Search for the cell housing the specified text and yield its [x, y] center coordinate. 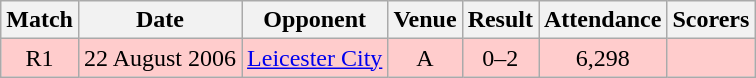
Venue [425, 20]
Result [500, 20]
Attendance [602, 20]
0–2 [500, 58]
Scorers [711, 20]
A [425, 58]
Date [160, 20]
Opponent [315, 20]
Leicester City [315, 58]
Match [40, 20]
22 August 2006 [160, 58]
6,298 [602, 58]
R1 [40, 58]
